Output the (x, y) coordinate of the center of the cell containing the given text.  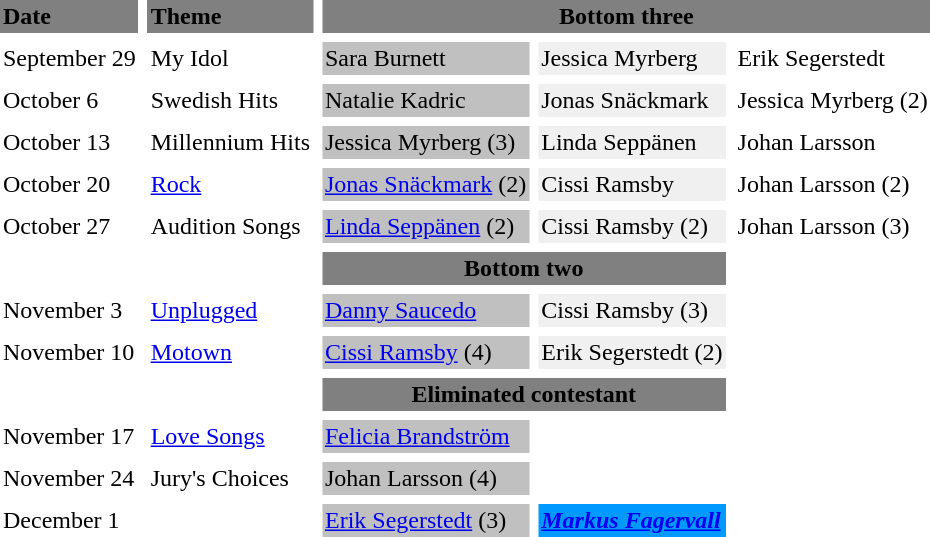
Linda Seppänen (632, 142)
November 17 (70, 436)
Linda Seppänen (2) (426, 226)
September 29 (70, 58)
My Idol (230, 58)
Motown (230, 352)
Unplugged (230, 310)
Rock (230, 184)
Swedish Hits (230, 100)
Theme (230, 16)
October 6 (70, 100)
Erik Segerstedt (3) (426, 520)
Danny Saucedo (426, 310)
Jonas Snäckmark (632, 100)
Millennium Hits (230, 142)
Cissi Ramsby (2) (632, 226)
Sara Burnett (426, 58)
October 20 (70, 184)
Jessica Myrberg (632, 58)
Date (70, 16)
October 27 (70, 226)
Jury's Choices (230, 478)
Erik Segerstedt (2) (632, 352)
Love Songs (230, 436)
November 10 (70, 352)
Natalie Kadric (426, 100)
Bottom two (524, 268)
Felicia Brandström (426, 436)
Markus Fagervall (632, 520)
Cissi Ramsby (3) (632, 310)
November 3 (70, 310)
Johan Larsson (4) (426, 478)
Cissi Ramsby (632, 184)
November 24 (70, 478)
Jonas Snäckmark (2) (426, 184)
December 1 (70, 520)
Eliminated contestant (524, 394)
October 13 (70, 142)
Jessica Myrberg (3) (426, 142)
Audition Songs (230, 226)
Cissi Ramsby (4) (426, 352)
